Identify which cell holds the provided text, then report its (X, Y) central coordinate. 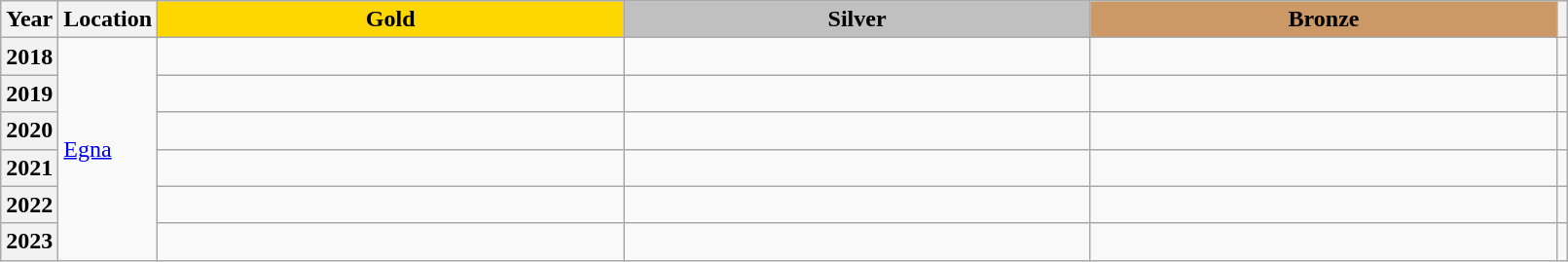
2020 (29, 131)
Year (29, 19)
Gold (391, 19)
2019 (29, 94)
2018 (29, 56)
2021 (29, 168)
Egna (108, 149)
Location (108, 19)
2023 (29, 242)
2022 (29, 205)
Bronze (1324, 19)
Silver (857, 19)
